Search for the cell housing the specified text and yield its [X, Y] center coordinate. 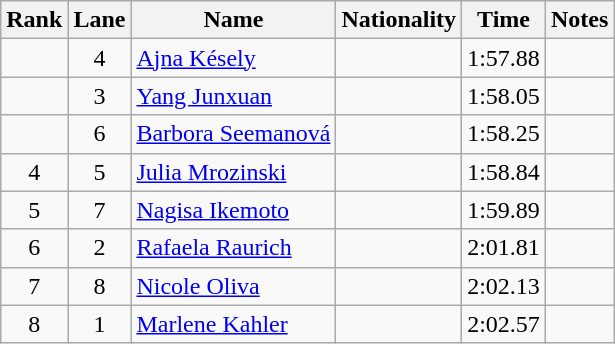
Marlene Kahler [234, 324]
Ajna Késely [234, 58]
Nationality [399, 20]
Julia Mrozinski [234, 172]
Rafaela Raurich [234, 248]
2:02.13 [504, 286]
1 [100, 324]
Time [504, 20]
3 [100, 96]
Barbora Seemanová [234, 134]
1:58.84 [504, 172]
Nicole Oliva [234, 286]
Nagisa Ikemoto [234, 210]
1:58.25 [504, 134]
1:58.05 [504, 96]
Lane [100, 20]
Yang Junxuan [234, 96]
2:02.57 [504, 324]
2:01.81 [504, 248]
Notes [579, 20]
2 [100, 248]
Rank [34, 20]
1:59.89 [504, 210]
1:57.88 [504, 58]
Name [234, 20]
